Extract the (X, Y) coordinate from the center of the cell holding the provided text.  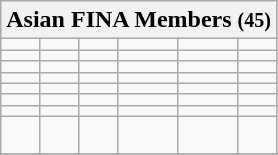
Asian FINA Members (45) (139, 20)
